Scan for the cell matching the given text and deliver its (X, Y) coordinate at center. 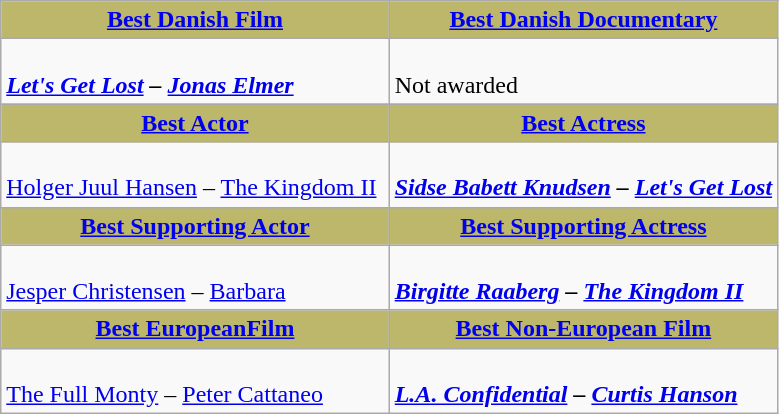
Not awarded (583, 72)
Best Supporting Actor (195, 226)
The Full Monty – Peter Cattaneo (195, 380)
Holger Juul Hansen – The Kingdom II (195, 174)
Sidse Babett Knudsen – Let's Get Lost (583, 174)
Best Danish Documentary (583, 20)
Birgitte Raaberg – The Kingdom II (583, 278)
Best Actor (195, 123)
Best Supporting Actress (583, 226)
Best Non-European Film (583, 329)
Best Actress (583, 123)
Let's Get Lost – Jonas Elmer (195, 72)
L.A. Confidential – Curtis Hanson (583, 380)
Jesper Christensen – Barbara (195, 278)
Best Danish Film (195, 20)
Best EuropeanFilm (195, 329)
